Extract the [X, Y] coordinate from the center of the cell holding the provided text.  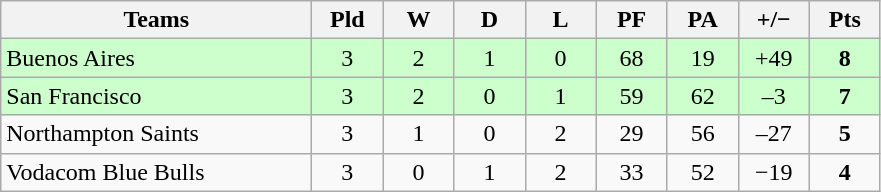
−19 [774, 172]
Pld [348, 20]
56 [702, 134]
8 [844, 58]
San Francisco [156, 96]
19 [702, 58]
PA [702, 20]
–3 [774, 96]
+49 [774, 58]
–27 [774, 134]
5 [844, 134]
+/− [774, 20]
D [490, 20]
62 [702, 96]
33 [632, 172]
Vodacom Blue Bulls [156, 172]
Northampton Saints [156, 134]
52 [702, 172]
4 [844, 172]
Teams [156, 20]
Pts [844, 20]
L [560, 20]
7 [844, 96]
W [418, 20]
68 [632, 58]
PF [632, 20]
59 [632, 96]
Buenos Aires [156, 58]
29 [632, 134]
